Identify which cell holds the provided text, then report its [X, Y] central coordinate. 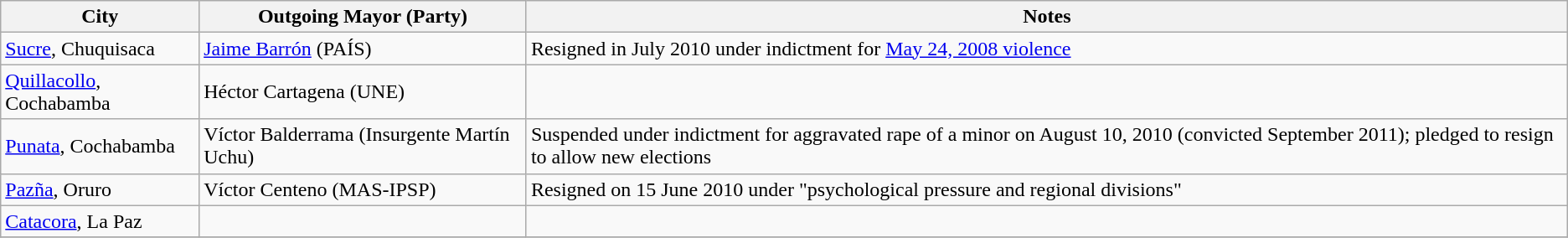
Suspended under indictment for aggravated rape of a minor on August 10, 2010 (convicted September 2011); pledged to resign to allow new elections [1047, 146]
Catacora, La Paz [101, 221]
Punata, Cochabamba [101, 146]
Víctor Balderrama (Insurgente Martín Uchu) [364, 146]
Quillacollo, Cochabamba [101, 92]
City [101, 17]
Jaime Barrón (PAÍS) [364, 49]
Sucre, Chuquisaca [101, 49]
Víctor Centeno (MAS-IPSP) [364, 189]
Outgoing Mayor (Party) [364, 17]
Pazña, Oruro [101, 189]
Resigned on 15 June 2010 under "psychological pressure and regional divisions" [1047, 189]
Resigned in July 2010 under indictment for May 24, 2008 violence [1047, 49]
Héctor Cartagena (UNE) [364, 92]
Notes [1047, 17]
